From the cell containing the given text, extract its center point as [x, y] coordinate. 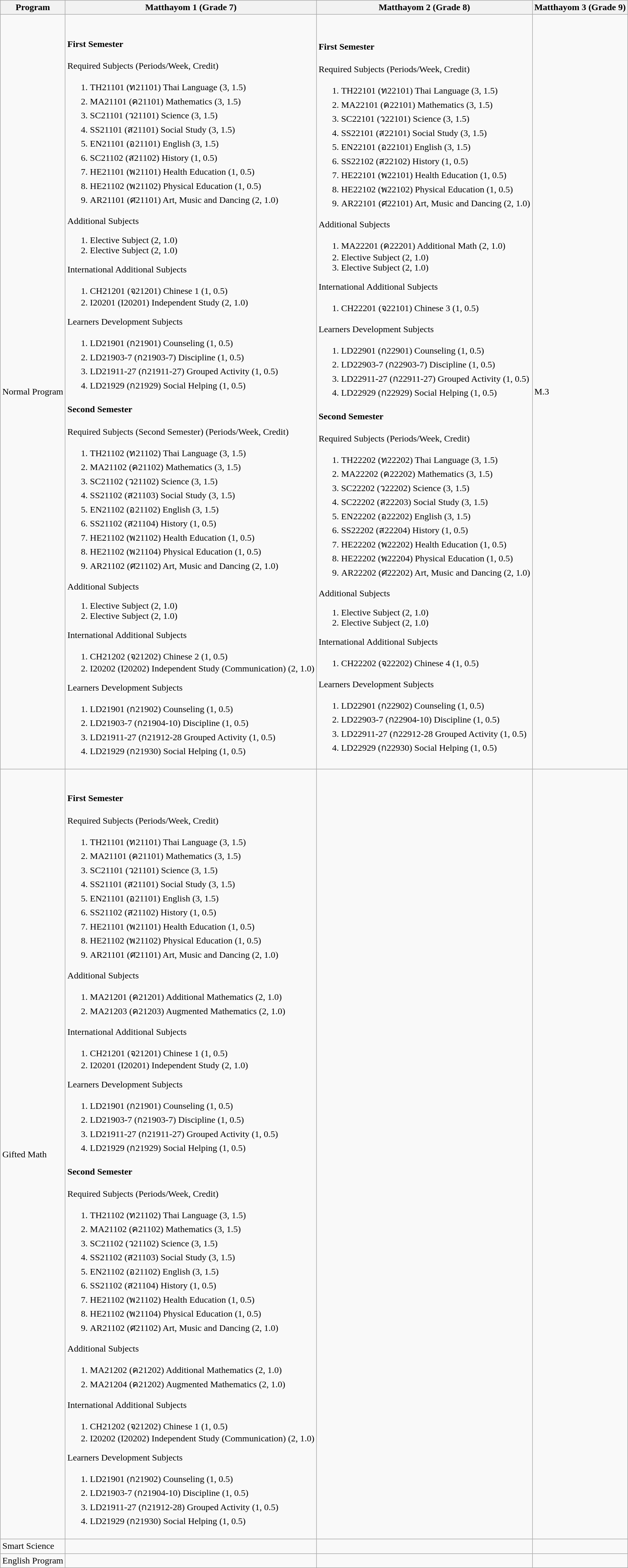
Program [33, 8]
Normal Program [33, 392]
Smart Science [33, 1546]
Matthayom 3 (Grade 9) [580, 8]
Matthayom 1 (Grade 7) [191, 8]
Gifted Math [33, 1154]
Matthayom 2 (Grade 8) [424, 8]
English Program [33, 1560]
M.3 [580, 392]
